Identify which cell holds the provided text, then report its (X, Y) central coordinate. 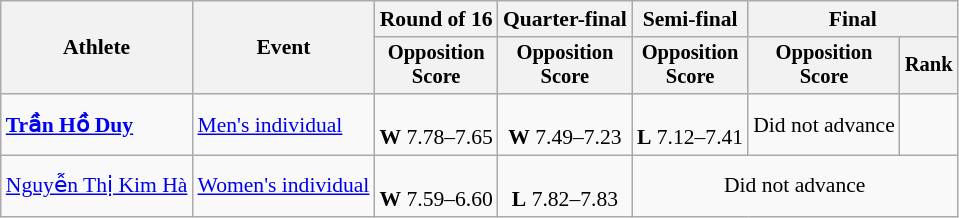
Nguyễn Thị Kim Hà (97, 186)
W 7.49–7.23 (565, 124)
Event (283, 48)
Trần Hồ Duy (97, 124)
W 7.59–6.60 (436, 186)
Women's individual (283, 186)
Round of 16 (436, 19)
Rank (929, 66)
Athlete (97, 48)
W 7.78–7.65 (436, 124)
L 7.82–7.83 (565, 186)
L 7.12–7.41 (690, 124)
Semi-final (690, 19)
Quarter-final (565, 19)
Final (852, 19)
Men's individual (283, 124)
